Scan for the cell matching the given text and deliver its [X, Y] coordinate at center. 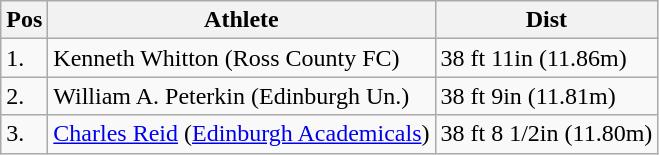
Pos [24, 20]
2. [24, 96]
3. [24, 134]
William A. Peterkin (Edinburgh Un.) [242, 96]
Dist [546, 20]
38 ft 9in (11.81m) [546, 96]
Charles Reid (Edinburgh Academicals) [242, 134]
38 ft 11in (11.86m) [546, 58]
Athlete [242, 20]
1. [24, 58]
38 ft 8 1/2in (11.80m) [546, 134]
Kenneth Whitton (Ross County FC) [242, 58]
